Output the [x, y] coordinate of the center of the cell containing the given text.  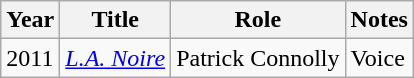
Year [30, 20]
Role [258, 20]
Notes [379, 20]
L.A. Noire [116, 58]
Voice [379, 58]
Title [116, 20]
Patrick Connolly [258, 58]
2011 [30, 58]
